Determine the [x, y] coordinate at the center of the cell enclosing the given text.  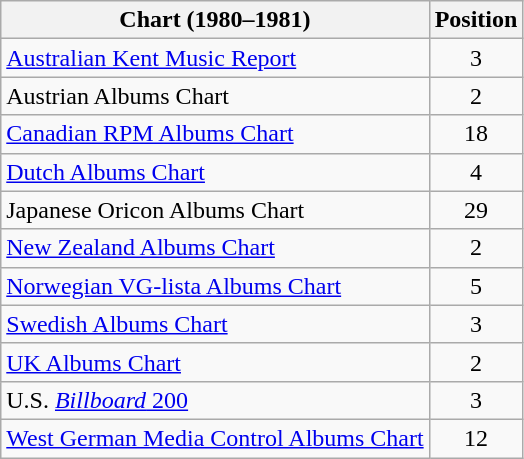
18 [476, 134]
4 [476, 172]
5 [476, 286]
29 [476, 210]
Canadian RPM Albums Chart [215, 134]
Australian Kent Music Report [215, 58]
Austrian Albums Chart [215, 96]
Position [476, 20]
Norwegian VG-lista Albums Chart [215, 286]
12 [476, 438]
West German Media Control Albums Chart [215, 438]
UK Albums Chart [215, 362]
U.S. Billboard 200 [215, 400]
Dutch Albums Chart [215, 172]
Japanese Oricon Albums Chart [215, 210]
New Zealand Albums Chart [215, 248]
Chart (1980–1981) [215, 20]
Swedish Albums Chart [215, 324]
